Detect which cell encompasses the target text, then output its [x, y] center coordinate. 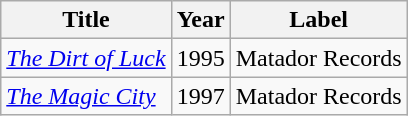
1997 [200, 96]
Title [86, 20]
Label [318, 20]
The Magic City [86, 96]
The Dirt of Luck [86, 58]
Year [200, 20]
1995 [200, 58]
